Extract the (X, Y) coordinate from the center of the cell holding the provided text.  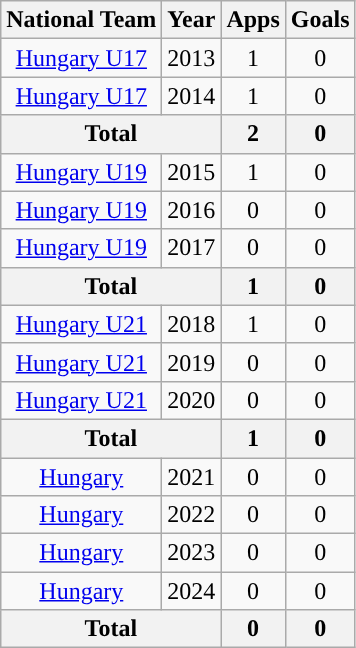
2019 (192, 362)
Apps (253, 20)
Year (192, 20)
2014 (192, 96)
Goals (320, 20)
2013 (192, 58)
2018 (192, 324)
2017 (192, 248)
2021 (192, 477)
2020 (192, 400)
2015 (192, 172)
2024 (192, 591)
National Team (82, 20)
2016 (192, 210)
2022 (192, 515)
2023 (192, 553)
2 (253, 134)
